Output the [x, y] coordinate of the center of the cell containing the given text.  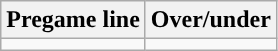
Over/under [210, 20]
Pregame line [74, 20]
